Detect which cell encompasses the target text, then output its (x, y) center coordinate. 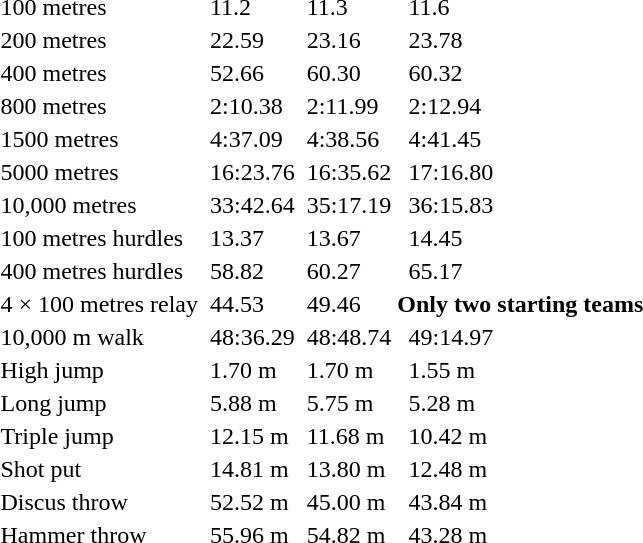
5.88 m (252, 403)
60.27 (349, 271)
44.53 (252, 304)
48:36.29 (252, 337)
52.52 m (252, 502)
45.00 m (349, 502)
22.59 (252, 40)
14.81 m (252, 469)
23.16 (349, 40)
60.30 (349, 73)
2:10.38 (252, 106)
13.37 (252, 238)
52.66 (252, 73)
12.15 m (252, 436)
4:37.09 (252, 139)
33:42.64 (252, 205)
11.68 m (349, 436)
13.80 m (349, 469)
13.67 (349, 238)
35:17.19 (349, 205)
5.75 m (349, 403)
4:38.56 (349, 139)
16:23.76 (252, 172)
2:11.99 (349, 106)
58.82 (252, 271)
48:48.74 (349, 337)
49.46 (349, 304)
16:35.62 (349, 172)
